Extract the (x, y) coordinate from the center of the cell holding the provided text.  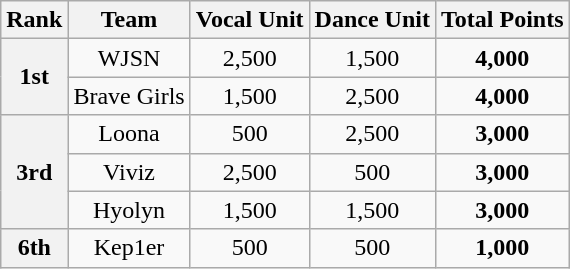
Kep1er (129, 248)
1,000 (502, 248)
6th (34, 248)
WJSN (129, 58)
Team (129, 20)
Loona (129, 134)
Total Points (502, 20)
3rd (34, 172)
1st (34, 77)
Vocal Unit (250, 20)
Viviz (129, 172)
Dance Unit (372, 20)
Hyolyn (129, 210)
Brave Girls (129, 96)
Rank (34, 20)
